For the text-containing cell, return its midpoint in (x, y) coordinate format. 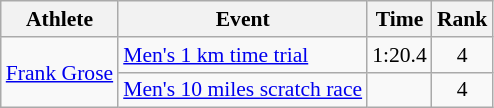
1:20.4 (400, 55)
Frank Grose (60, 72)
Time (400, 19)
Event (242, 19)
Rank (462, 19)
Men's 1 km time trial (242, 55)
Men's 10 miles scratch race (242, 90)
Athlete (60, 19)
